Output the (X, Y) coordinate of the center of the cell containing the given text.  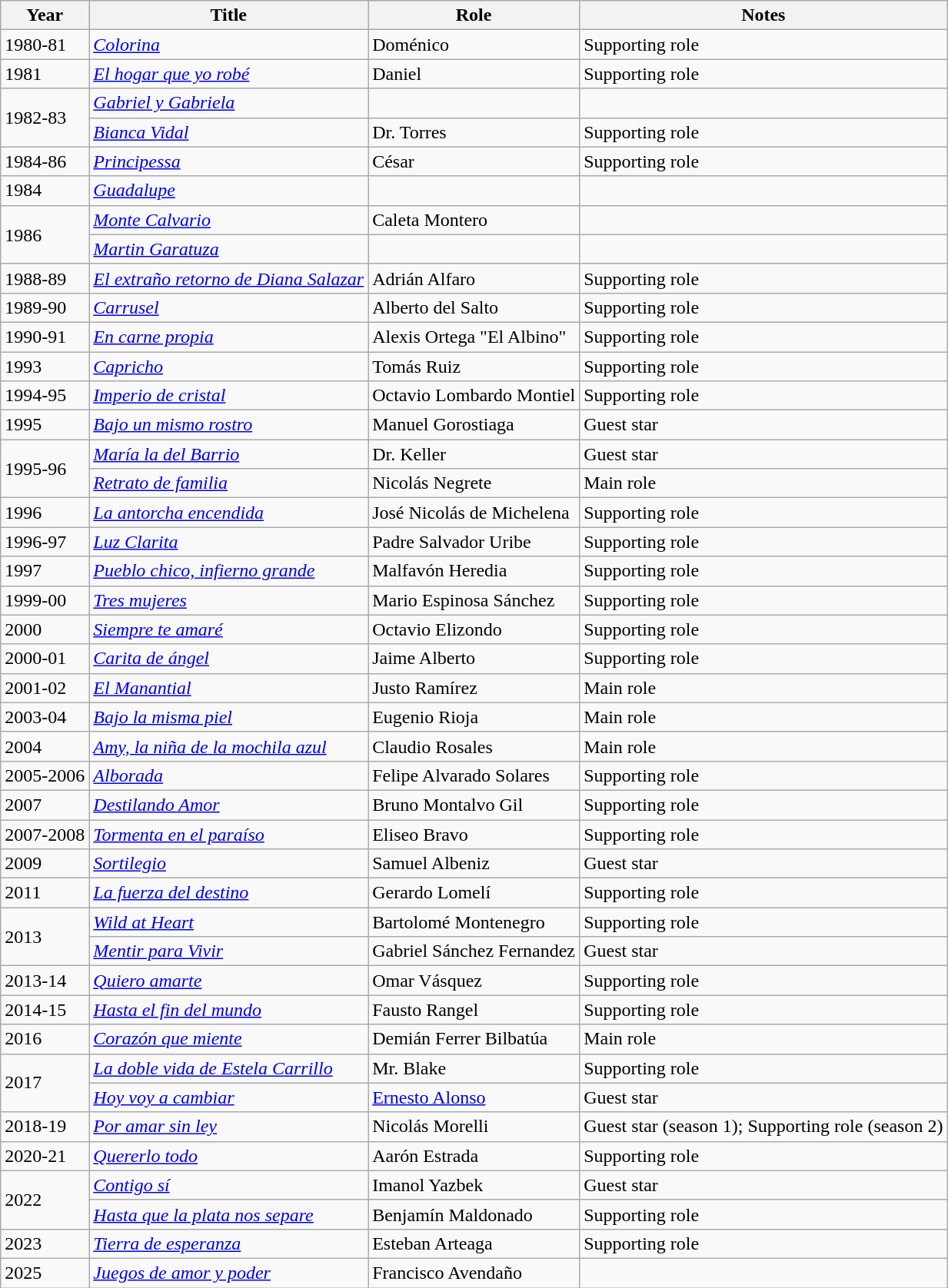
Jaime Alberto (474, 659)
Eugenio Rioja (474, 717)
Samuel Albeniz (474, 864)
Guadalupe (229, 191)
Martin Garatuza (229, 249)
1994-95 (45, 396)
Malfavón Heredia (474, 571)
Daniel (474, 74)
César (474, 161)
Benjamín Maldonado (474, 1214)
Manuel Gorostiaga (474, 425)
Capricho (229, 367)
2009 (45, 864)
Corazón que miente (229, 1039)
1988-89 (45, 278)
La fuerza del destino (229, 893)
2022 (45, 1200)
Tomás Ruiz (474, 367)
En carne propia (229, 337)
Alberto del Salto (474, 307)
Luz Clarita (229, 542)
2014-15 (45, 1010)
Mr. Blake (474, 1068)
Mario Espinosa Sánchez (474, 600)
Octavio Elizondo (474, 629)
2000-01 (45, 659)
2004 (45, 746)
1989-90 (45, 307)
Bajo la misma piel (229, 717)
Hoy voy a cambiar (229, 1097)
1986 (45, 234)
Quiero amarte (229, 981)
Omar Vásquez (474, 981)
Hasta que la plata nos separe (229, 1214)
2007 (45, 805)
Felipe Alvarado Solares (474, 775)
Bajo un mismo rostro (229, 425)
2017 (45, 1083)
Nicolás Negrete (474, 483)
Monte Calvario (229, 220)
2003-04 (45, 717)
Dr. Keller (474, 454)
Guest star (season 1); Supporting role (season 2) (763, 1127)
Esteban Arteaga (474, 1243)
Colorina (229, 45)
Nicolás Morelli (474, 1127)
Por amar sin ley (229, 1127)
La doble vida de Estela Carrillo (229, 1068)
Amy, la niña de la mochila azul (229, 746)
Notes (763, 15)
José Nicolás de Michelena (474, 513)
Pueblo chico, infierno grande (229, 571)
Aarón Estrada (474, 1156)
2001-02 (45, 688)
Bianca Vidal (229, 132)
Octavio Lombardo Montiel (474, 396)
El extraño retorno de Diana Salazar (229, 278)
1996 (45, 513)
Alexis Ortega "El Albino" (474, 337)
1980-81 (45, 45)
Destilando Amor (229, 805)
1984-86 (45, 161)
1995-96 (45, 469)
Quererlo todo (229, 1156)
Carrusel (229, 307)
1993 (45, 367)
Gabriel y Gabriela (229, 103)
Demián Ferrer Bilbatúa (474, 1039)
Alborada (229, 775)
2016 (45, 1039)
Sortilegio (229, 864)
2023 (45, 1243)
La antorcha encendida (229, 513)
1982-83 (45, 118)
Justo Ramírez (474, 688)
2011 (45, 893)
Wild at Heart (229, 922)
Adrián Alfaro (474, 278)
Role (474, 15)
1981 (45, 74)
El Manantial (229, 688)
Hasta el fin del mundo (229, 1010)
2013-14 (45, 981)
2013 (45, 937)
Francisco Avendaño (474, 1273)
María la del Barrio (229, 454)
Year (45, 15)
Siempre te amaré (229, 629)
2020-21 (45, 1156)
1990-91 (45, 337)
Tierra de esperanza (229, 1243)
Bruno Montalvo Gil (474, 805)
2007-2008 (45, 834)
2000 (45, 629)
Tormenta en el paraíso (229, 834)
1999-00 (45, 600)
1997 (45, 571)
Imanol Yazbek (474, 1185)
Title (229, 15)
Dr. Torres (474, 132)
Imperio de cristal (229, 396)
Contigo sí (229, 1185)
Fausto Rangel (474, 1010)
Bartolomé Montenegro (474, 922)
Doménico (474, 45)
2005-2006 (45, 775)
Eliseo Bravo (474, 834)
1996-97 (45, 542)
1995 (45, 425)
2025 (45, 1273)
Caleta Montero (474, 220)
Tres mujeres (229, 600)
Carita de ángel (229, 659)
2018-19 (45, 1127)
1984 (45, 191)
Ernesto Alonso (474, 1097)
Padre Salvador Uribe (474, 542)
Mentir para Vivir (229, 951)
El hogar que yo robé (229, 74)
Principessa (229, 161)
Gabriel Sánchez Fernandez (474, 951)
Retrato de familia (229, 483)
Claudio Rosales (474, 746)
Juegos de amor y poder (229, 1273)
Gerardo Lomelí (474, 893)
